Return [X, Y] of the center of cell containing provided text 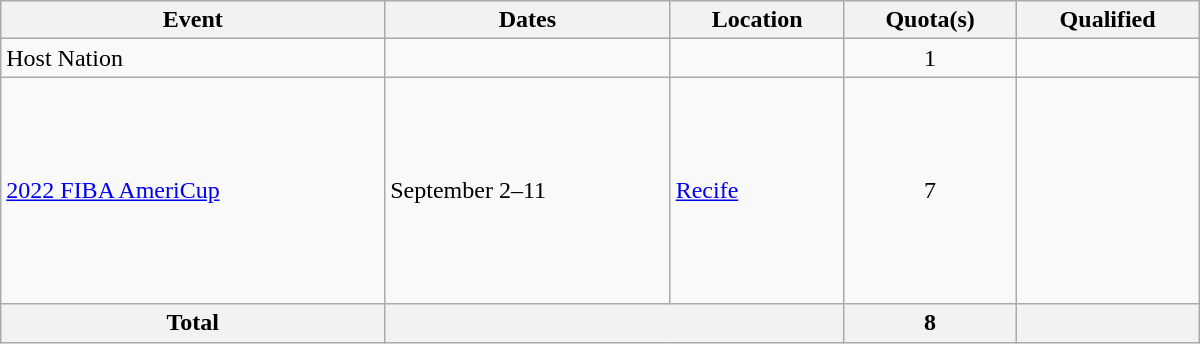
Location [757, 20]
Dates [528, 20]
7 [930, 190]
Qualified [1108, 20]
8 [930, 323]
Total [193, 323]
Event [193, 20]
2022 FIBA AmeriCup [193, 190]
Quota(s) [930, 20]
Recife [757, 190]
Host Nation [193, 58]
1 [930, 58]
September 2–11 [528, 190]
